For the text-containing cell, return its midpoint in (X, Y) coordinate format. 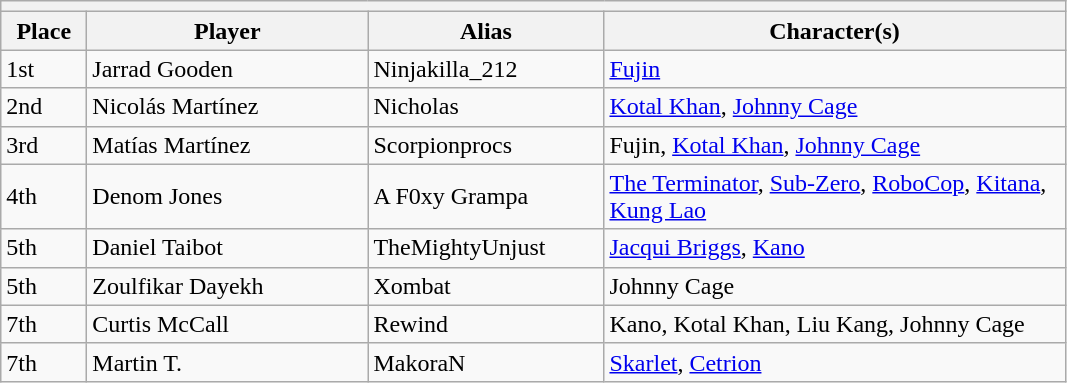
Skarlet, Cetrion (834, 362)
4th (44, 196)
MakoraN (486, 362)
Zoulfikar Dayekh (228, 286)
Xombat (486, 286)
The Terminator, Sub-Zero, RoboCop, Kitana, Kung Lao (834, 196)
Fujin, Kotal Khan, Johnny Cage (834, 145)
A F0xy Grampa (486, 196)
Player (228, 31)
Kotal Khan, Johnny Cage (834, 107)
Jarrad Gooden (228, 69)
Character(s) (834, 31)
Nicolás Martínez (228, 107)
Jacqui Briggs, Kano (834, 248)
Place (44, 31)
Nicholas (486, 107)
Fujin (834, 69)
Johnny Cage (834, 286)
Ninjakilla_212 (486, 69)
Kano, Kotal Khan, Liu Kang, Johnny Cage (834, 324)
Denom Jones (228, 196)
Daniel Taibot (228, 248)
Martin T. (228, 362)
Matías Martínez (228, 145)
Curtis McCall (228, 324)
Scorpionprocs (486, 145)
3rd (44, 145)
2nd (44, 107)
1st (44, 69)
Rewind (486, 324)
TheMightyUnjust (486, 248)
Alias (486, 31)
